From the cell containing the given text, extract its center point as [x, y] coordinate. 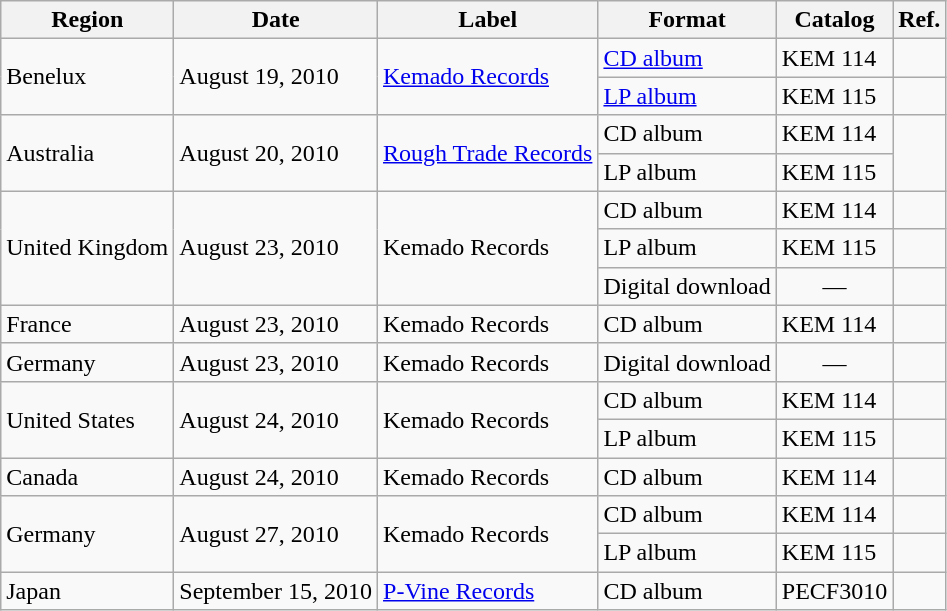
Rough Trade Records [488, 153]
August 20, 2010 [276, 153]
United States [88, 419]
Canada [88, 477]
United Kingdom [88, 248]
Japan [88, 591]
Format [687, 20]
August 19, 2010 [276, 77]
August 27, 2010 [276, 534]
Region [88, 20]
Ref. [920, 20]
Australia [88, 153]
September 15, 2010 [276, 591]
PECF3010 [834, 591]
Benelux [88, 77]
Label [488, 20]
France [88, 324]
P-Vine Records [488, 591]
Date [276, 20]
Catalog [834, 20]
